Identify which cell holds the provided text, then report its (X, Y) central coordinate. 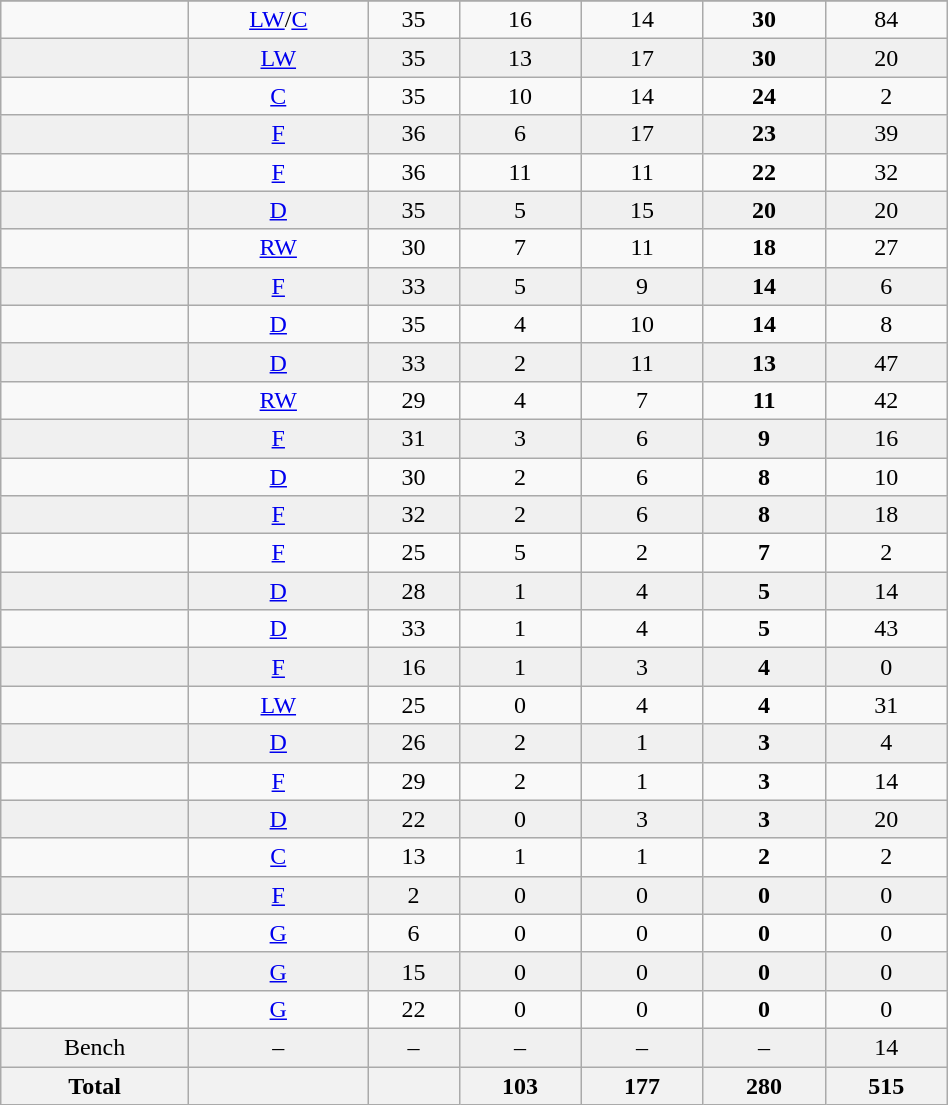
43 (886, 629)
42 (886, 400)
23 (764, 134)
103 (520, 1085)
515 (886, 1085)
26 (414, 743)
27 (886, 248)
280 (764, 1085)
28 (414, 591)
39 (886, 134)
24 (764, 96)
Total (95, 1085)
84 (886, 20)
Bench (95, 1047)
LW/C (278, 20)
177 (642, 1085)
47 (886, 362)
